Identify which cell holds the provided text, then report its [x, y] central coordinate. 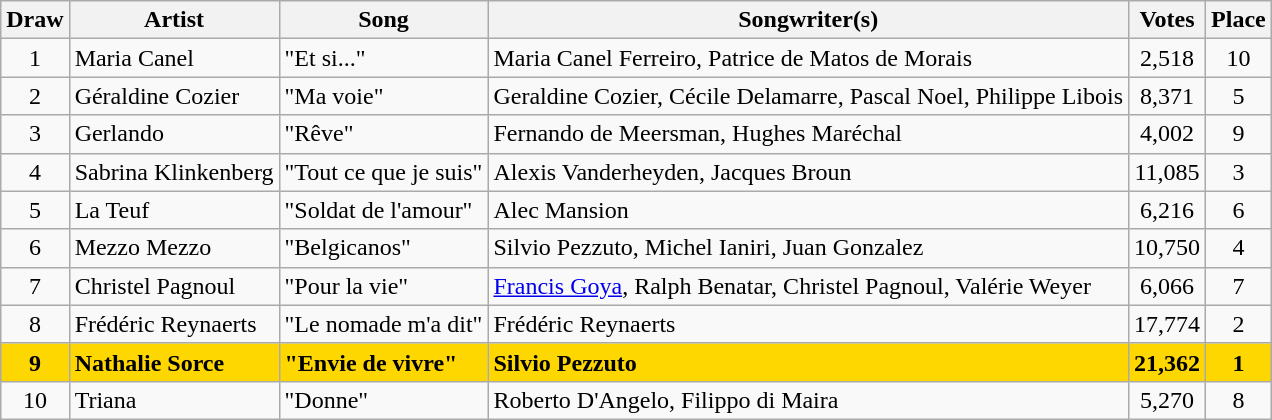
"Donne" [384, 400]
"Envie de vivre" [384, 362]
Draw [35, 20]
6,066 [1168, 286]
Gerlando [174, 134]
"Le nomade m'a dit" [384, 324]
Geraldine Cozier, Cécile Delamarre, Pascal Noel, Philippe Libois [808, 96]
Silvio Pezzuto, Michel Ianiri, Juan Gonzalez [808, 248]
Maria Canel [174, 58]
Votes [1168, 20]
2,518 [1168, 58]
21,362 [1168, 362]
Christel Pagnoul [174, 286]
Maria Canel Ferreiro, Patrice de Matos de Morais [808, 58]
"Ma voie" [384, 96]
17,774 [1168, 324]
La Teuf [174, 210]
"Tout ce que je suis" [384, 172]
11,085 [1168, 172]
"Rêve" [384, 134]
5,270 [1168, 400]
"Et si..." [384, 58]
4,002 [1168, 134]
Francis Goya, Ralph Benatar, Christel Pagnoul, Valérie Weyer [808, 286]
"Soldat de l'amour" [384, 210]
Alec Mansion [808, 210]
Sabrina Klinkenberg [174, 172]
Triana [174, 400]
8,371 [1168, 96]
6,216 [1168, 210]
Géraldine Cozier [174, 96]
Mezzo Mezzo [174, 248]
Songwriter(s) [808, 20]
Alexis Vanderheyden, Jacques Broun [808, 172]
Place [1239, 20]
Artist [174, 20]
Roberto D'Angelo, Filippo di Maira [808, 400]
Fernando de Meersman, Hughes Maréchal [808, 134]
"Belgicanos" [384, 248]
10,750 [1168, 248]
"Pour la vie" [384, 286]
Silvio Pezzuto [808, 362]
Nathalie Sorce [174, 362]
Song [384, 20]
